Pinpoint the cell where the given text exists, returning its (X, Y) midpoint coordinate. 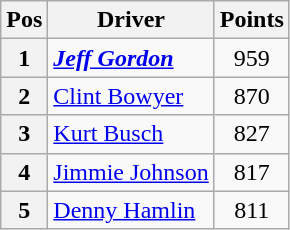
Jimmie Johnson (131, 172)
Denny Hamlin (131, 210)
5 (24, 210)
Points (252, 20)
817 (252, 172)
Pos (24, 20)
811 (252, 210)
3 (24, 134)
870 (252, 96)
827 (252, 134)
Kurt Busch (131, 134)
959 (252, 58)
1 (24, 58)
2 (24, 96)
Driver (131, 20)
Jeff Gordon (131, 58)
4 (24, 172)
Clint Bowyer (131, 96)
